Return (x, y) of the center of cell containing provided text 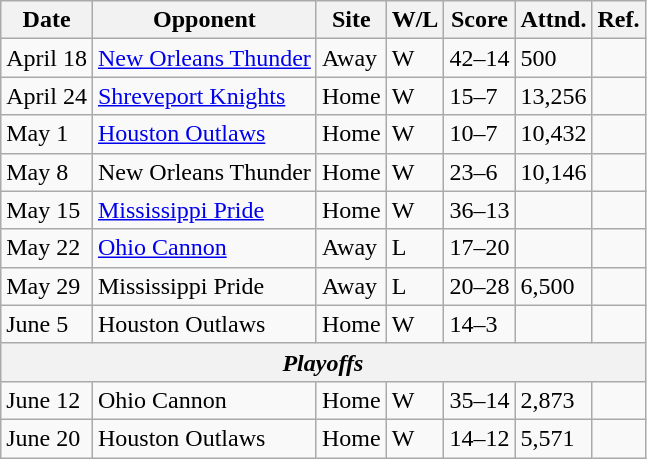
5,571 (554, 438)
W/L (415, 20)
Opponent (204, 20)
13,256 (554, 96)
Ref. (618, 20)
June 12 (47, 400)
36–13 (480, 210)
June 5 (47, 324)
2,873 (554, 400)
April 24 (47, 96)
Playoffs (323, 362)
10,432 (554, 134)
May 8 (47, 172)
23–6 (480, 172)
35–14 (480, 400)
May 29 (47, 286)
Date (47, 20)
6,500 (554, 286)
10,146 (554, 172)
Site (351, 20)
20–28 (480, 286)
Attnd. (554, 20)
May 22 (47, 248)
14–3 (480, 324)
500 (554, 58)
17–20 (480, 248)
Shreveport Knights (204, 96)
42–14 (480, 58)
May 1 (47, 134)
Score (480, 20)
15–7 (480, 96)
April 18 (47, 58)
June 20 (47, 438)
14–12 (480, 438)
May 15 (47, 210)
10–7 (480, 134)
